Output the (X, Y) coordinate of the center of the cell containing the given text.  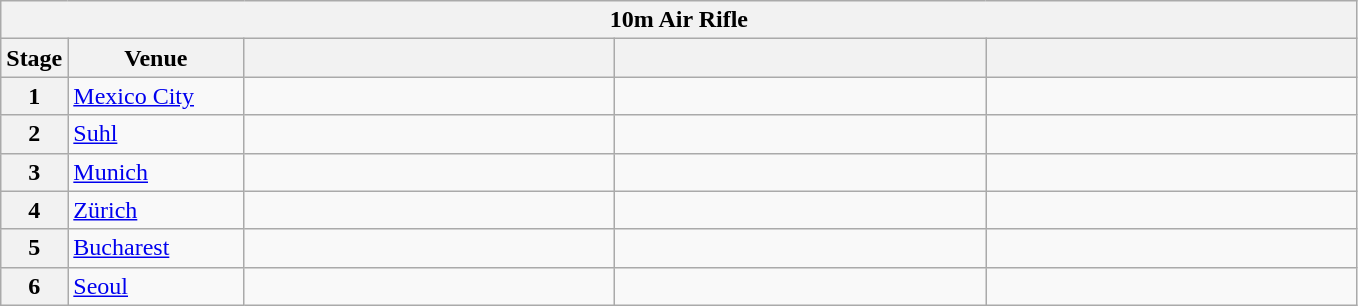
Suhl (156, 134)
Mexico City (156, 96)
2 (34, 134)
Zürich (156, 210)
6 (34, 286)
Bucharest (156, 248)
1 (34, 96)
Munich (156, 172)
4 (34, 210)
10m Air Rifle (679, 20)
5 (34, 248)
Venue (156, 58)
Seoul (156, 286)
Stage (34, 58)
3 (34, 172)
